Locate the cell with the specified text and output its (X, Y) center coordinate. 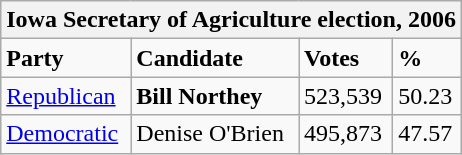
47.57 (428, 134)
% (428, 58)
Party (66, 58)
50.23 (428, 96)
495,873 (346, 134)
523,539 (346, 96)
Denise O'Brien (215, 134)
Bill Northey (215, 96)
Republican (66, 96)
Votes (346, 58)
Candidate (215, 58)
Iowa Secretary of Agriculture election, 2006 (232, 20)
Democratic (66, 134)
